Return (x, y) of the center of cell containing provided text 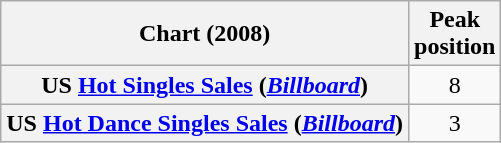
8 (455, 85)
US Hot Dance Singles Sales (Billboard) (205, 123)
Peakposition (455, 34)
US Hot Singles Sales (Billboard) (205, 85)
Chart (2008) (205, 34)
3 (455, 123)
